Scan for the cell matching the given text and deliver its [x, y] coordinate at center. 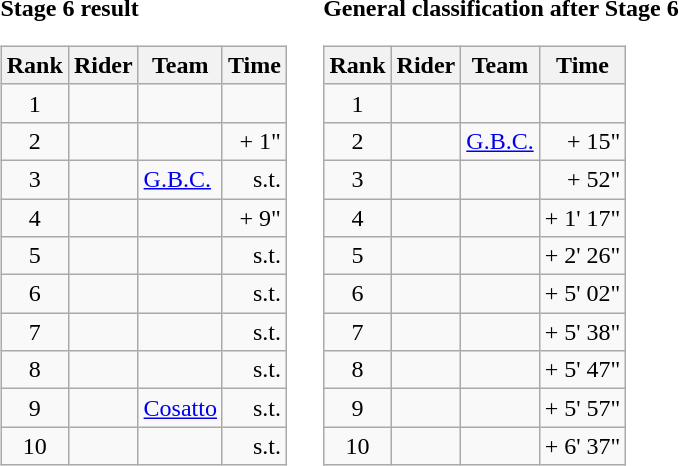
+ 5' 57" [582, 408]
+ 5' 02" [582, 294]
+ 52" [582, 179]
+ 5' 38" [582, 332]
+ 5' 47" [582, 370]
+ 2' 26" [582, 256]
+ 15" [582, 141]
+ 6' 37" [582, 446]
+ 1' 17" [582, 217]
+ 9" [254, 217]
+ 1" [254, 141]
Cosatto [180, 408]
